For the text-containing cell, return its midpoint in [X, Y] coordinate format. 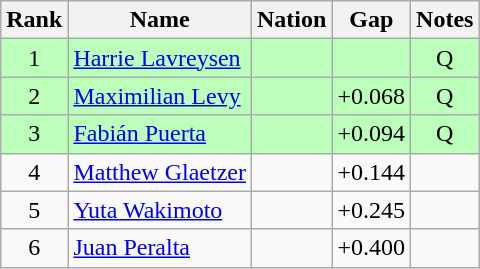
+0.245 [372, 210]
Yuta Wakimoto [160, 210]
Name [160, 20]
Notes [445, 20]
+0.068 [372, 96]
6 [34, 248]
Maximilian Levy [160, 96]
Harrie Lavreysen [160, 58]
1 [34, 58]
5 [34, 210]
Matthew Glaetzer [160, 172]
+0.094 [372, 134]
3 [34, 134]
2 [34, 96]
Juan Peralta [160, 248]
4 [34, 172]
+0.144 [372, 172]
Rank [34, 20]
Nation [292, 20]
Gap [372, 20]
Fabián Puerta [160, 134]
+0.400 [372, 248]
